Pinpoint the cell where the given text exists, returning its [x, y] midpoint coordinate. 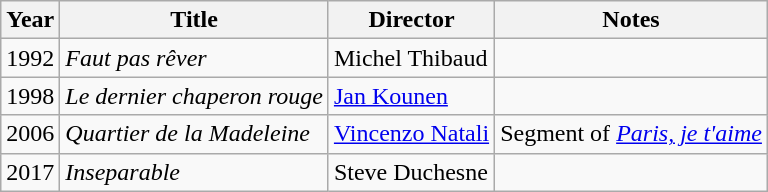
1992 [30, 58]
Inseparable [194, 172]
Title [194, 20]
2006 [30, 134]
Year [30, 20]
Jan Kounen [411, 96]
1998 [30, 96]
2017 [30, 172]
Segment of Paris, je t'aime [632, 134]
Le dernier chaperon rouge [194, 96]
Steve Duchesne [411, 172]
Director [411, 20]
Faut pas rêver [194, 58]
Vincenzo Natali [411, 134]
Notes [632, 20]
Quartier de la Madeleine [194, 134]
Michel Thibaud [411, 58]
